Pinpoint the cell where the given text exists, returning its [x, y] midpoint coordinate. 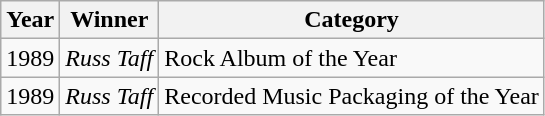
Recorded Music Packaging of the Year [352, 96]
Category [352, 20]
Rock Album of the Year [352, 58]
Year [30, 20]
Winner [110, 20]
